Detect which cell encompasses the target text, then output its (x, y) center coordinate. 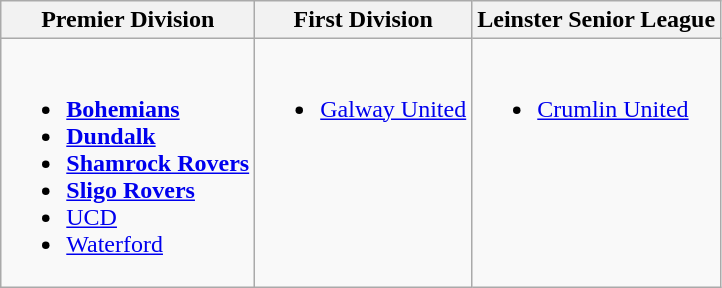
Premier Division (128, 20)
Crumlin United (596, 163)
Galway United (364, 163)
First Division (364, 20)
BohemiansDundalkShamrock RoversSligo RoversUCDWaterford (128, 163)
Leinster Senior League (596, 20)
